Determine the [x, y] coordinate at the center of the cell enclosing the given text.  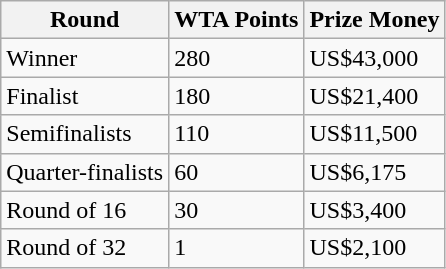
Semifinalists [85, 134]
US$11,500 [374, 134]
US$43,000 [374, 58]
30 [236, 210]
US$6,175 [374, 172]
US$3,400 [374, 210]
US$21,400 [374, 96]
Quarter-finalists [85, 172]
180 [236, 96]
60 [236, 172]
Finalist [85, 96]
280 [236, 58]
US$2,100 [374, 248]
110 [236, 134]
Winner [85, 58]
Round [85, 20]
1 [236, 248]
Round of 16 [85, 210]
Round of 32 [85, 248]
Prize Money [374, 20]
WTA Points [236, 20]
